Return [x, y] of the center of cell containing provided text 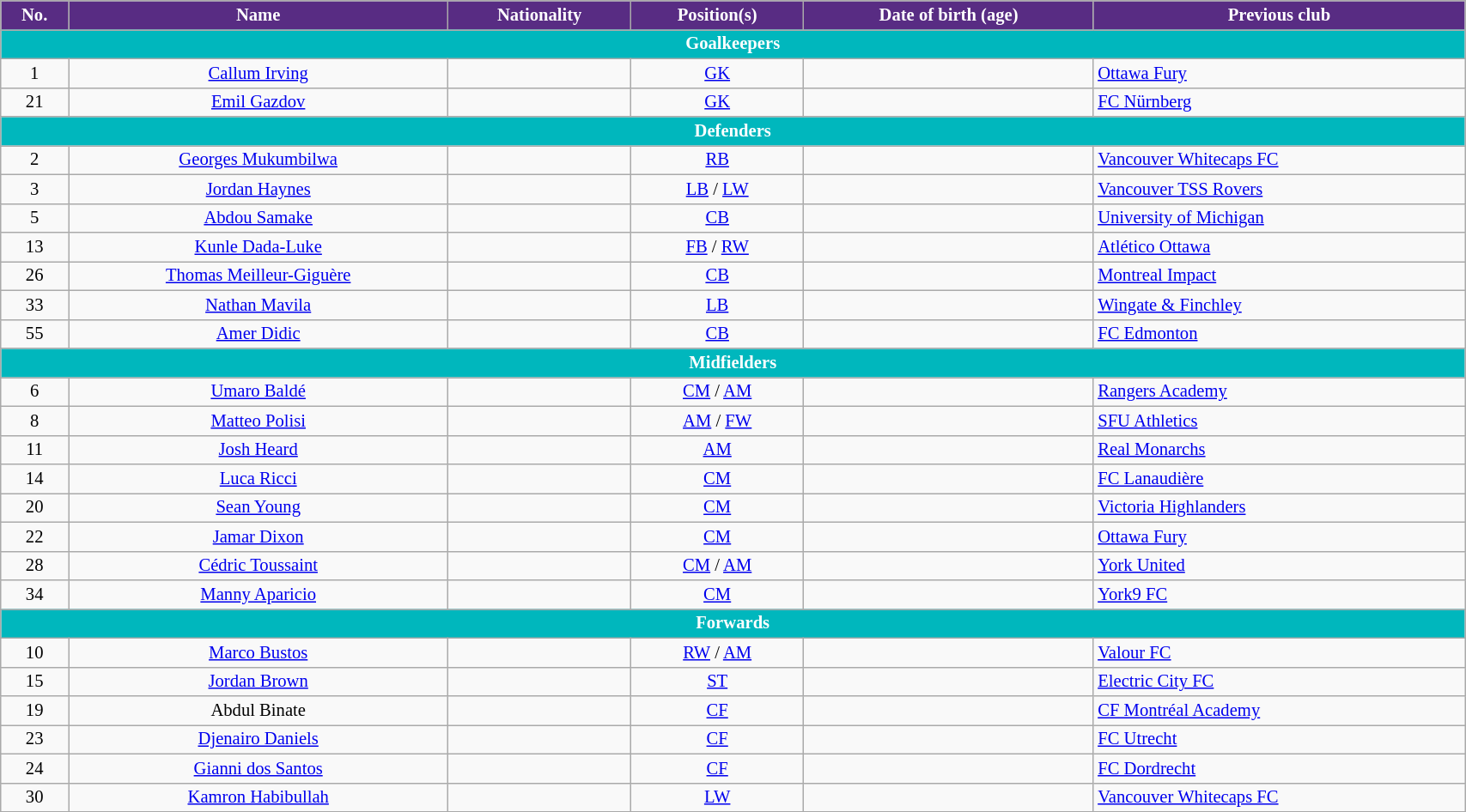
AM [716, 450]
28 [34, 566]
19 [34, 710]
LB [716, 305]
Callum Irving [259, 73]
Vancouver TSS Rovers [1279, 189]
Thomas Meilleur-Giguère [259, 276]
55 [34, 334]
Defenders [733, 131]
6 [34, 391]
Kamron Habibullah [259, 797]
RB [716, 160]
FC Nürnberg [1279, 102]
24 [34, 768]
Jordan Brown [259, 682]
Goalkeepers [733, 44]
SFU Athletics [1279, 421]
1 [34, 73]
LB / LW [716, 189]
Umaro Baldé [259, 391]
Date of birth (age) [948, 15]
2 [34, 160]
Nationality [539, 15]
Valour FC [1279, 652]
Montreal Impact [1279, 276]
13 [34, 246]
ST [716, 682]
Josh Heard [259, 450]
30 [34, 797]
15 [34, 682]
Wingate & Finchley [1279, 305]
34 [34, 595]
FC Lanaudière [1279, 478]
Position(s) [716, 15]
Abdou Samake [259, 218]
Emil Gazdov [259, 102]
Gianni dos Santos [259, 768]
Atlético Ottawa [1279, 246]
FB / RW [716, 246]
Forwards [733, 623]
3 [34, 189]
RW / AM [716, 652]
23 [34, 739]
Matteo Polisi [259, 421]
York9 FC [1279, 595]
Kunle Dada-Luke [259, 246]
Previous club [1279, 15]
Amer Didic [259, 334]
10 [34, 652]
FC Dordrecht [1279, 768]
AM / FW [716, 421]
FC Utrecht [1279, 739]
8 [34, 421]
LW [716, 797]
Jamar Dixon [259, 536]
26 [34, 276]
14 [34, 478]
Rangers Academy [1279, 391]
Luca Ricci [259, 478]
Manny Aparicio [259, 595]
20 [34, 507]
Abdul Binate [259, 710]
11 [34, 450]
Nathan Mavila [259, 305]
Georges Mukumbilwa [259, 160]
Electric City FC [1279, 682]
Name [259, 15]
Jordan Haynes [259, 189]
Sean Young [259, 507]
Djenairo Daniels [259, 739]
22 [34, 536]
York United [1279, 566]
Cédric Toussaint [259, 566]
21 [34, 102]
Midfielders [733, 363]
Real Monarchs [1279, 450]
Marco Bustos [259, 652]
5 [34, 218]
Victoria Highlanders [1279, 507]
No. [34, 15]
33 [34, 305]
FC Edmonton [1279, 334]
CF Montréal Academy [1279, 710]
University of Michigan [1279, 218]
